Identify which cell holds the provided text, then report its [x, y] central coordinate. 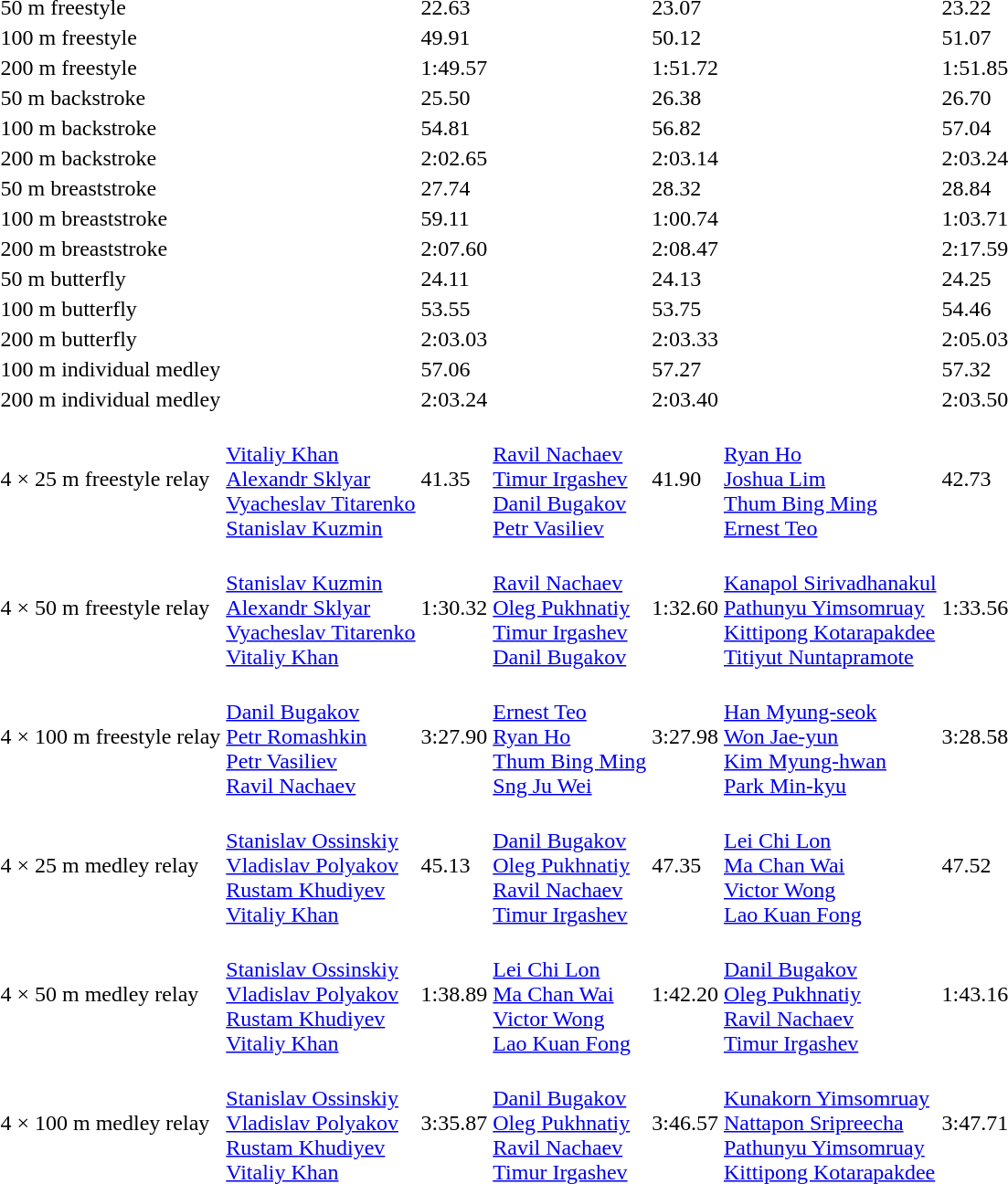
Ernest TeoRyan HoThum Bing MingSng Ju Wei [570, 736]
Ravil NachaevTimur IrgashevDanil BugakovPetr Vasiliev [570, 479]
Danil BugakovPetr RomashkinPetr VasilievRavil Nachaev [321, 736]
24.11 [454, 279]
41.35 [454, 479]
27.74 [454, 188]
Ryan HoJoshua LimThum Bing MingErnest Teo [830, 479]
Stanislav KuzminAlexandr SklyarVyacheslav TitarenkoVitaliy Khan [321, 608]
49.91 [454, 37]
45.13 [454, 865]
25.50 [454, 98]
Vitaliy KhanAlexandr SklyarVyacheslav TitarenkoStanislav Kuzmin [321, 479]
2:03.40 [685, 399]
Kanapol SirivadhanakulPathunyu YimsomruayKittipong KotarapakdeeTitiyut Nuntapramote [830, 608]
2:07.60 [454, 248]
24.13 [685, 279]
59.11 [454, 218]
2:03.03 [454, 339]
41.90 [685, 479]
53.75 [685, 309]
57.27 [685, 369]
2:02.65 [454, 158]
1:49.57 [454, 68]
56.82 [685, 128]
Han Myung-seokWon Jae-yunKim Myung-hwanPark Min-kyu [830, 736]
57.06 [454, 369]
3:27.90 [454, 736]
2:03.24 [454, 399]
2:03.33 [685, 339]
1:32.60 [685, 608]
47.35 [685, 865]
28.32 [685, 188]
1:51.72 [685, 68]
3:27.98 [685, 736]
1:00.74 [685, 218]
1:42.20 [685, 994]
26.38 [685, 98]
50.12 [685, 37]
2:08.47 [685, 248]
2:03.14 [685, 158]
53.55 [454, 309]
1:38.89 [454, 994]
1:30.32 [454, 608]
Ravil NachaevOleg PukhnatiyTimur IrgashevDanil Bugakov [570, 608]
54.81 [454, 128]
